Locate the cell with the specified text and output its (X, Y) center coordinate. 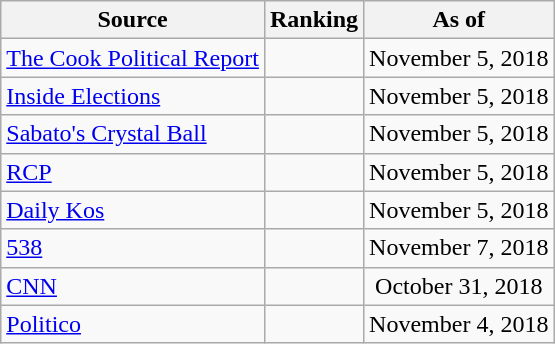
Source (133, 20)
Daily Kos (133, 210)
Inside Elections (133, 96)
October 31, 2018 (459, 286)
RCP (133, 172)
Ranking (314, 20)
538 (133, 248)
November 4, 2018 (459, 324)
The Cook Political Report (133, 58)
Sabato's Crystal Ball (133, 134)
Politico (133, 324)
As of (459, 20)
CNN (133, 286)
November 7, 2018 (459, 248)
